Identify which cell holds the provided text, then report its (x, y) central coordinate. 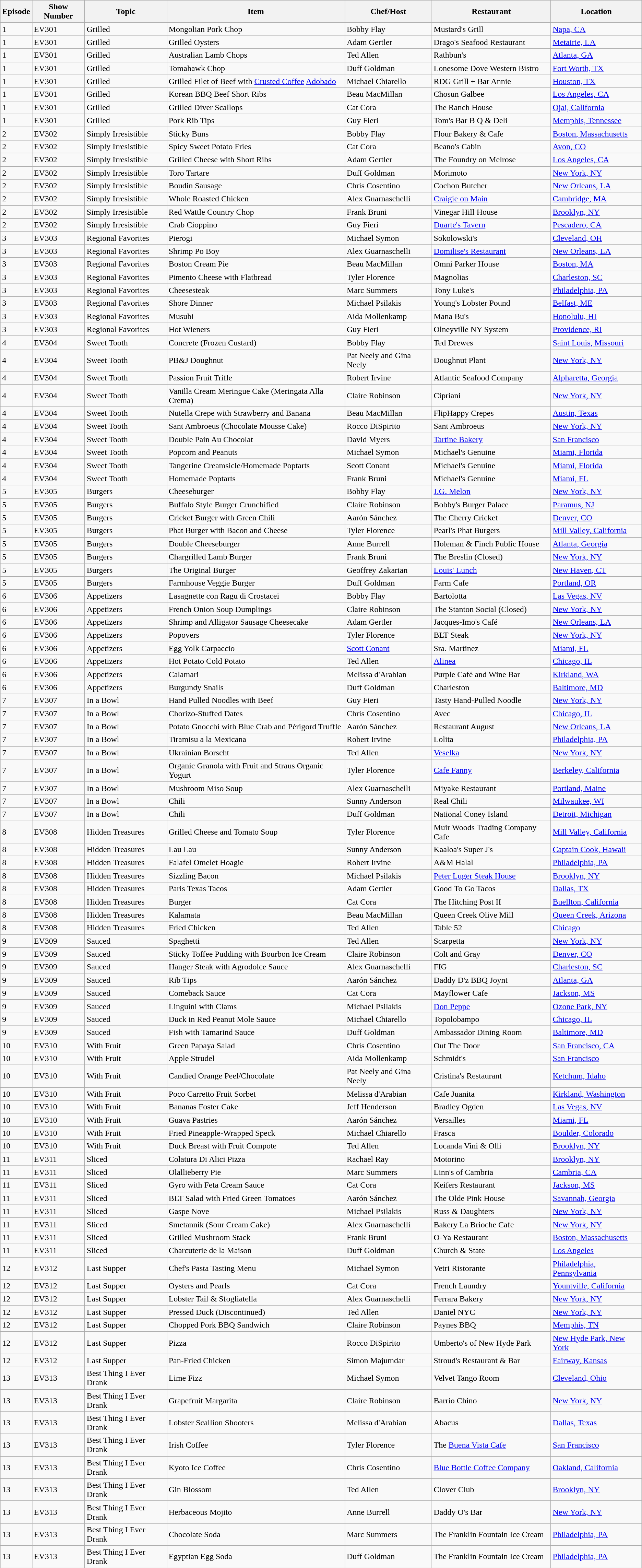
Rib Tips (256, 980)
Chorizo-Stuffed Dates (256, 714)
Restaurant (491, 12)
Pimento Cheese with Flatbread (256, 277)
Apple Strudel (256, 1059)
Simon Majumdar (388, 1360)
Beano's Cabin (491, 146)
Pork Rib Tips (256, 120)
Bradley Ogden (491, 1107)
O-Ya Restaurant (491, 1237)
Sticky Toffee Pudding with Bourbon Ice Cream (256, 954)
Smetannik (Sour Cream Cake) (256, 1224)
Olallieberry Pie (256, 1172)
Item (256, 12)
Berkeley, California (596, 770)
Colt and Gray (491, 954)
Double Cheeseburger (256, 544)
Passion Fruit Trifle (256, 378)
Guava Pastries (256, 1120)
Pearl's Phat Burgers (491, 531)
Avec (491, 714)
Kaaloa's Super J's (491, 850)
Lolita (491, 740)
Philadelphia, Pennsylvania (596, 1268)
Domilise's Restaurant (491, 251)
Louis' Lunch (491, 570)
PB&J Doughnut (256, 360)
Velvet Tango Room (491, 1378)
Crab Cioppino (256, 225)
Pressed Duck (Discontinued) (256, 1312)
Fort Worth, TX (596, 68)
Queen Creek, Arizona (596, 915)
Falafel Omelet Hoagie (256, 863)
Austin, Texas (596, 413)
Comeback Sauce (256, 993)
Popovers (256, 635)
Paris Texas Tacos (256, 889)
Sant Ambroeus (Chocolate Mousse Cake) (256, 426)
Sant Ambroeus (491, 426)
Young's Lobster Pound (491, 303)
The Foundry on Melrose (491, 160)
Phat Burger with Bacon and Cheese (256, 531)
Double Pain Au Chocolat (256, 439)
BLT Steak (491, 635)
The Breslin (Closed) (491, 557)
Mushroom Miso Soup (256, 788)
Irish Coffee (256, 1445)
Spicy Sweet Potato Fries (256, 146)
Red Wattle Country Chop (256, 212)
Shrimp Po Boy (256, 251)
Chargrilled Lamb Burger (256, 557)
Buellton, California (596, 902)
Vanilla Cream Meringue Cake (Meringata Alla Crema) (256, 395)
Lime Fizz (256, 1378)
Daddy D'z BBQ Joynt (491, 980)
Boston, MA (596, 264)
Chopped Pork BBQ Sandwich (256, 1325)
Fried Pineapple-Wrapped Speck (256, 1133)
Ketchum, Idaho (596, 1076)
Cafe Juanita (491, 1094)
Clover Club (491, 1489)
Ozone Park, NY (596, 1006)
Lonesome Dove Western Bistro (491, 68)
Grilled Cheese with Short Ribs (256, 160)
Captain Cook, Hawaii (596, 850)
Alinea (491, 661)
Bartolotta (491, 596)
Jacques-Imo's Café (491, 622)
Homemade Poptarts (256, 479)
Charleston (491, 687)
Alpharetta, Georgia (596, 378)
Duarte's Tavern (491, 225)
Sra. Martinez (491, 648)
Yountville, California (596, 1286)
Olneyville NY System (491, 329)
Grilled Filet of Beef with Crusted Coffee Adobado (256, 81)
Dallas, Texas (596, 1423)
Herbaceous Mojito (256, 1512)
Lau Lau (256, 850)
Tom's Bar B Q & Deli (491, 120)
Farmhouse Veggie Burger (256, 583)
Hanger Steak with Agrodolce Sauce (256, 967)
Miyake Restaurant (491, 788)
Detroit, Michigan (596, 814)
Jeff Henderson (388, 1107)
Omni Parker House (491, 264)
Whole Roasted Chicken (256, 199)
Bakery La Brioche Cafe (491, 1224)
Tiramisu a la Mexicana (256, 740)
Houston, TX (596, 81)
Cafe Fanny (491, 770)
Milwaukee, WI (596, 801)
Tartine Bakery (491, 439)
Burger (256, 902)
Buffalo Style Burger Crunchified (256, 505)
Memphis, Tennessee (596, 120)
Bobby's Burger Palace (491, 505)
Napa, CA (596, 29)
Burgundy Snails (256, 687)
Portland, OR (596, 583)
Russ & Daughters (491, 1211)
Organic Granola with Fruit and Straus Organic Yogurt (256, 770)
FlipHappy Crepes (491, 413)
Paynes BBQ (491, 1325)
Shrimp and Alligator Sausage Cheesecake (256, 622)
Paramus, NJ (596, 505)
Dallas, TX (596, 889)
Mana Bu's (491, 316)
Chef/Host (388, 12)
Cheesesteak (256, 290)
Avon, CO (596, 146)
Grilled Cheese and Tomato Soup (256, 832)
Show Number (58, 12)
Hot Potato Cold Potato (256, 661)
Tangerine Creamsicle/Homemade Poptarts (256, 465)
Magnolias (491, 277)
Ted Drewes (491, 342)
Grilled Diver Scallops (256, 107)
Gaspe Nove (256, 1211)
Church & State (491, 1250)
BLT Salad with Fried Green Tomatoes (256, 1198)
Cristina's Restaurant (491, 1076)
Geoffrey Zakarian (388, 570)
Hand Pulled Noodles with Beef (256, 700)
Real Chili (491, 801)
Chosun Galbee (491, 94)
Potato Gnocchi with Blue Crab and Périgord Truffle (256, 727)
Kalamata (256, 915)
Linguini with Clams (256, 1006)
National Coney Island (491, 814)
Queen Creek Olive Mill (491, 915)
Los Angeles (596, 1250)
Atlantic Seafood Company (491, 378)
The Hitching Post II (491, 902)
Kyoto Ice Coffee (256, 1467)
The Stanton Social (Closed) (491, 609)
Honolulu, HI (596, 316)
Flour Bakery & Cafe (491, 133)
Linn's of Cambria (491, 1172)
Pescadero, CA (596, 225)
Fish with Tamarind Sauce (256, 1032)
Muir Woods Trading Company Cafe (491, 832)
Drago's Seafood Restaurant (491, 42)
Cleveland, OH (596, 238)
Hot Wieners (256, 329)
Purple Café and Wine Bar (491, 674)
Versailles (491, 1120)
Cricket Burger with Green Chili (256, 518)
Topic (126, 12)
Locanda Vini & Olli (491, 1146)
Cleveland, Ohio (596, 1378)
Lasagnette con Ragu di Crostacei (256, 596)
Fairway, Kansas (596, 1360)
New Haven, CT (596, 570)
Cambria, CA (596, 1172)
Out The Door (491, 1045)
Location (596, 12)
Saint Louis, Missouri (596, 342)
The Olde Pink House (491, 1198)
Metairie, LA (596, 42)
Cochon Butcher (491, 186)
Umberto's of New Hyde Park (491, 1343)
Pierogi (256, 238)
Craigie on Main (491, 199)
Green Papaya Salad (256, 1045)
Belfast, ME (596, 303)
A&M Halal (491, 863)
Egg Yolk Carpaccio (256, 648)
Kirkland, WA (596, 674)
Tasty Hand-Pulled Noodle (491, 700)
Calamari (256, 674)
Boston Cream Pie (256, 264)
Ojai, California (596, 107)
Rachael Ray (388, 1159)
Fried Chicken (256, 928)
Daddy O's Bar (491, 1512)
Rathbun's (491, 55)
Duck Breast with Fruit Compote (256, 1146)
Egyptian Egg Soda (256, 1557)
Charcuterie de la Maison (256, 1250)
Mongolian Pork Chop (256, 29)
Concrete (Frozen Custard) (256, 342)
Shore Dinner (256, 303)
Portland, Maine (596, 788)
Morimoto (491, 173)
Candied Orange Peel/Chocolate (256, 1076)
David Myers (388, 439)
Keifers Restaurant (491, 1185)
Sizzling Bacon (256, 876)
Don Peppe (491, 1006)
Vinegar Hill House (491, 212)
Australian Lamb Chops (256, 55)
Ambassador Dining Room (491, 1032)
Chef's Pasta Tasting Menu (256, 1268)
Pizza (256, 1343)
The Original Burger (256, 570)
Gyro with Feta Cream Sauce (256, 1185)
Blue Bottle Coffee Company (491, 1467)
RDG Grill + Bar Annie (491, 81)
Gin Blossom (256, 1489)
Lobster Scallion Shooters (256, 1423)
Atlanta, Georgia (596, 544)
French Onion Soup Dumplings (256, 609)
Spaghetti (256, 941)
Stroud's Restaurant & Bar (491, 1360)
Motorino (491, 1159)
San Francisco, CA (596, 1045)
Korean BBQ Beef Short Ribs (256, 94)
Grapefruit Margarita (256, 1400)
J.G. Melon (491, 492)
Tony Luke's (491, 290)
Kirkland, Washington (596, 1094)
The Ranch House (491, 107)
Doughnut Plant (491, 360)
Farm Cafe (491, 583)
The Cherry Cricket (491, 518)
Good To Go Tacos (491, 889)
Table 52 (491, 928)
Schmidt's (491, 1059)
Memphis, TN (596, 1325)
Ferrara Bakery (491, 1299)
Toro Tartare (256, 173)
Episode (16, 12)
The Buena Vista Cafe (491, 1445)
Chocolate Soda (256, 1534)
Oakland, California (596, 1467)
Mayflower Cafe (491, 993)
Duck in Red Peanut Mole Sauce (256, 1019)
Providence, RI (596, 329)
Cipriani (491, 395)
Musubi (256, 316)
Lobster Tail & Sfogliatella (256, 1299)
Holeman & Finch Public House (491, 544)
Vetri Ristorante (491, 1268)
Daniel NYC (491, 1312)
Oysters and Pearls (256, 1286)
Popcorn and Peanuts (256, 452)
New Hyde Park, New York (596, 1343)
Grilled Oysters (256, 42)
Nutella Crepe with Strawberry and Banana (256, 413)
Sokolowski's (491, 238)
Boudin Sausage (256, 186)
Veselka (491, 753)
French Laundry (491, 1286)
Abacus (491, 1423)
Boulder, Colorado (596, 1133)
Savannah, Georgia (596, 1198)
Colatura Di Alici Pizza (256, 1159)
Bananas Foster Cake (256, 1107)
Sticky Buns (256, 133)
Frasca (491, 1133)
Tomahawk Chop (256, 68)
Peter Luger Steak House (491, 876)
Topolobampo (491, 1019)
Pan-Fried Chicken (256, 1360)
Cheeseburger (256, 492)
Scarpetta (491, 941)
Barrio Chino (491, 1400)
Poco Carretto Fruit Sorbet (256, 1094)
Chicago (596, 928)
Ukrainian Borscht (256, 753)
Cambridge, MA (596, 199)
FIG (491, 967)
Restaurant August (491, 727)
Mustard's Grill (491, 29)
Grilled Mushroom Stack (256, 1237)
